Identify which cell holds the provided text, then report its (x, y) central coordinate. 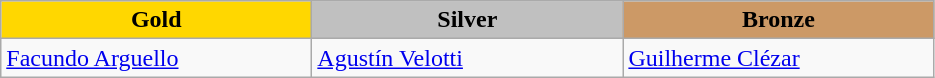
Bronze (778, 20)
Guilherme Clézar (778, 58)
Agustín Velotti (468, 58)
Gold (156, 20)
Facundo Arguello (156, 58)
Silver (468, 20)
